Return [X, Y] of the center of cell containing provided text 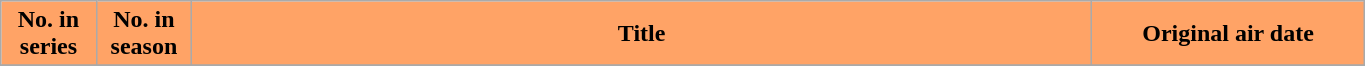
No. inseason [144, 34]
No. inseries [48, 34]
Title [642, 34]
Original air date [1228, 34]
